For the text-containing cell, return its midpoint in [x, y] coordinate format. 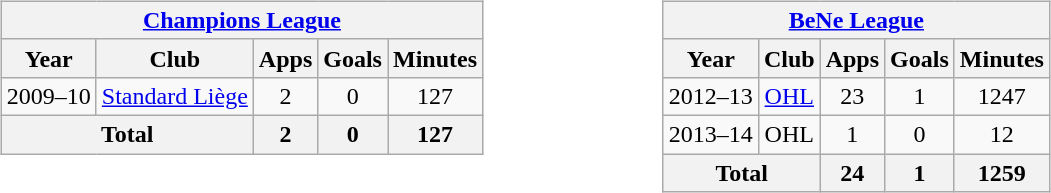
12 [1002, 134]
2009–10 [48, 96]
Champions League [242, 20]
23 [852, 96]
Standard Liège [174, 96]
2013–14 [710, 134]
1247 [1002, 96]
1259 [1002, 173]
24 [852, 173]
BeNe League [856, 20]
2012–13 [710, 96]
